Scan for the cell matching the given text and deliver its (x, y) coordinate at center. 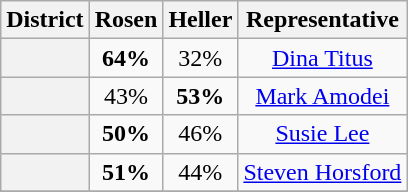
44% (200, 172)
Heller (200, 20)
Susie Lee (322, 134)
32% (200, 58)
50% (126, 134)
District (45, 20)
Rosen (126, 20)
51% (126, 172)
Representative (322, 20)
Mark Amodei (322, 96)
64% (126, 58)
Steven Horsford (322, 172)
53% (200, 96)
46% (200, 134)
Dina Titus (322, 58)
43% (126, 96)
